From the cell containing the given text, extract its center point as [x, y] coordinate. 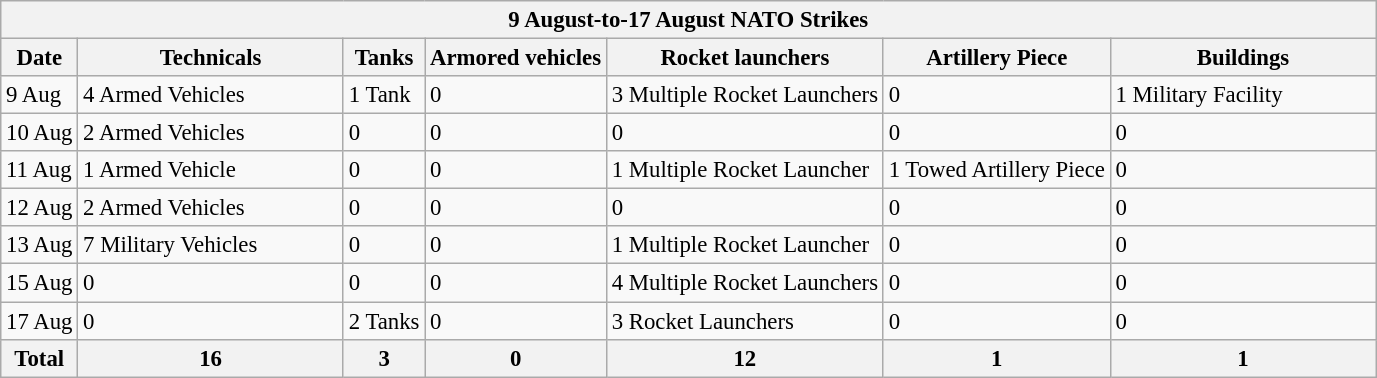
Date [40, 58]
1 Armed Vehicle [211, 170]
13 Aug [40, 245]
Rocket launchers [744, 58]
9 August-to-17 August NATO Strikes [688, 20]
16 [211, 358]
15 Aug [40, 283]
1 Towed Artillery Piece [996, 170]
Total [40, 358]
12 [744, 358]
9 Aug [40, 95]
11 Aug [40, 170]
Artillery Piece [996, 58]
17 Aug [40, 321]
4 Armed Vehicles [211, 95]
1 Tank [384, 95]
1 Military Facility [1243, 95]
4 Multiple Rocket Launchers [744, 283]
10 Aug [40, 133]
3 Rocket Launchers [744, 321]
Tanks [384, 58]
Buildings [1243, 58]
2 Tanks [384, 321]
3 Multiple Rocket Launchers [744, 95]
3 [384, 358]
7 Military Vehicles [211, 245]
Technicals [211, 58]
12 Aug [40, 208]
Armored vehicles [516, 58]
